Pinpoint the cell where the given text exists, returning its [X, Y] midpoint coordinate. 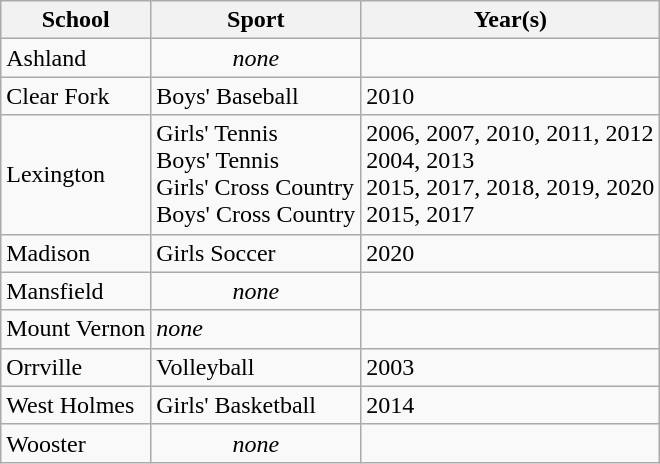
Year(s) [510, 20]
School [76, 20]
Madison [76, 253]
Volleyball [256, 367]
Orrville [76, 367]
2014 [510, 405]
2006, 2007, 2010, 2011, 20122004, 20132015, 2017, 2018, 2019, 20202015, 2017 [510, 174]
Girls Soccer [256, 253]
Lexington [76, 174]
West Holmes [76, 405]
Wooster [76, 443]
2020 [510, 253]
2003 [510, 367]
Mansfield [76, 291]
Boys' Baseball [256, 96]
Girls' Basketball [256, 405]
Clear Fork [76, 96]
2010 [510, 96]
Ashland [76, 58]
Mount Vernon [76, 329]
Sport [256, 20]
Girls' TennisBoys' TennisGirls' Cross CountryBoys' Cross Country [256, 174]
